Extract the [x, y] coordinate from the center of the cell holding the provided text.  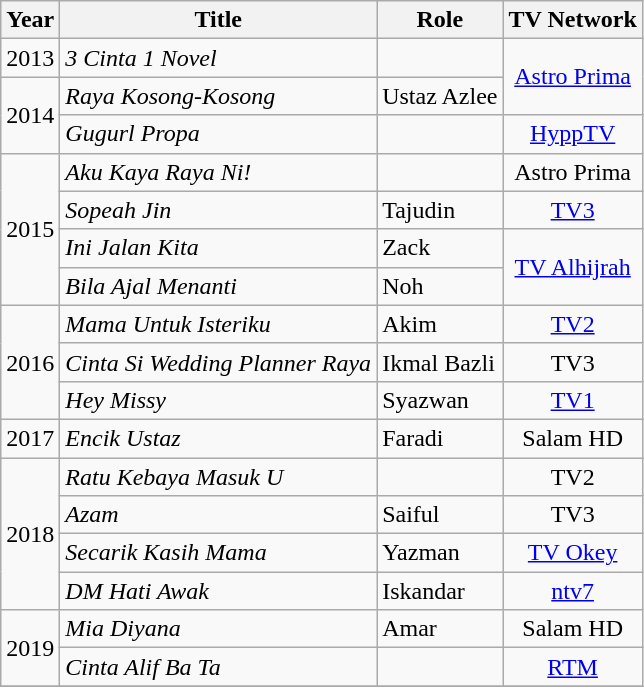
2018 [30, 534]
Saiful [440, 515]
Cinta Alif Ba Ta [218, 667]
Amar [440, 629]
2016 [30, 362]
Aku Kaya Raya Ni! [218, 172]
Zack [440, 248]
TV Alhijrah [572, 267]
Tajudin [440, 210]
Year [30, 20]
Faradi [440, 438]
Gugurl Propa [218, 134]
Iskandar [440, 591]
Ini Jalan Kita [218, 248]
Sopeah Jin [218, 210]
Title [218, 20]
2013 [30, 58]
TV Okey [572, 553]
Mia Diyana [218, 629]
Secarik Kasih Mama [218, 553]
RTM [572, 667]
Ustaz Azlee [440, 96]
2019 [30, 648]
Azam [218, 515]
2014 [30, 115]
Bila Ajal Menanti [218, 286]
Ratu Kebaya Masuk U [218, 477]
TV Network [572, 20]
Hey Missy [218, 400]
3 Cinta 1 Novel [218, 58]
Yazman [440, 553]
2015 [30, 229]
Mama Untuk Isteriku [218, 324]
Syazwan [440, 400]
Akim [440, 324]
TV1 [572, 400]
Encik Ustaz [218, 438]
2017 [30, 438]
DM Hati Awak [218, 591]
ntv7 [572, 591]
Role [440, 20]
Noh [440, 286]
HyppTV [572, 134]
Ikmal Bazli [440, 362]
Raya Kosong-Kosong [218, 96]
Cinta Si Wedding Planner Raya [218, 362]
